Return (X, Y) of the center of cell containing provided text 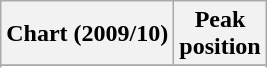
Chart (2009/10) (88, 34)
Peakposition (220, 34)
